Detect which cell encompasses the target text, then output its [x, y] center coordinate. 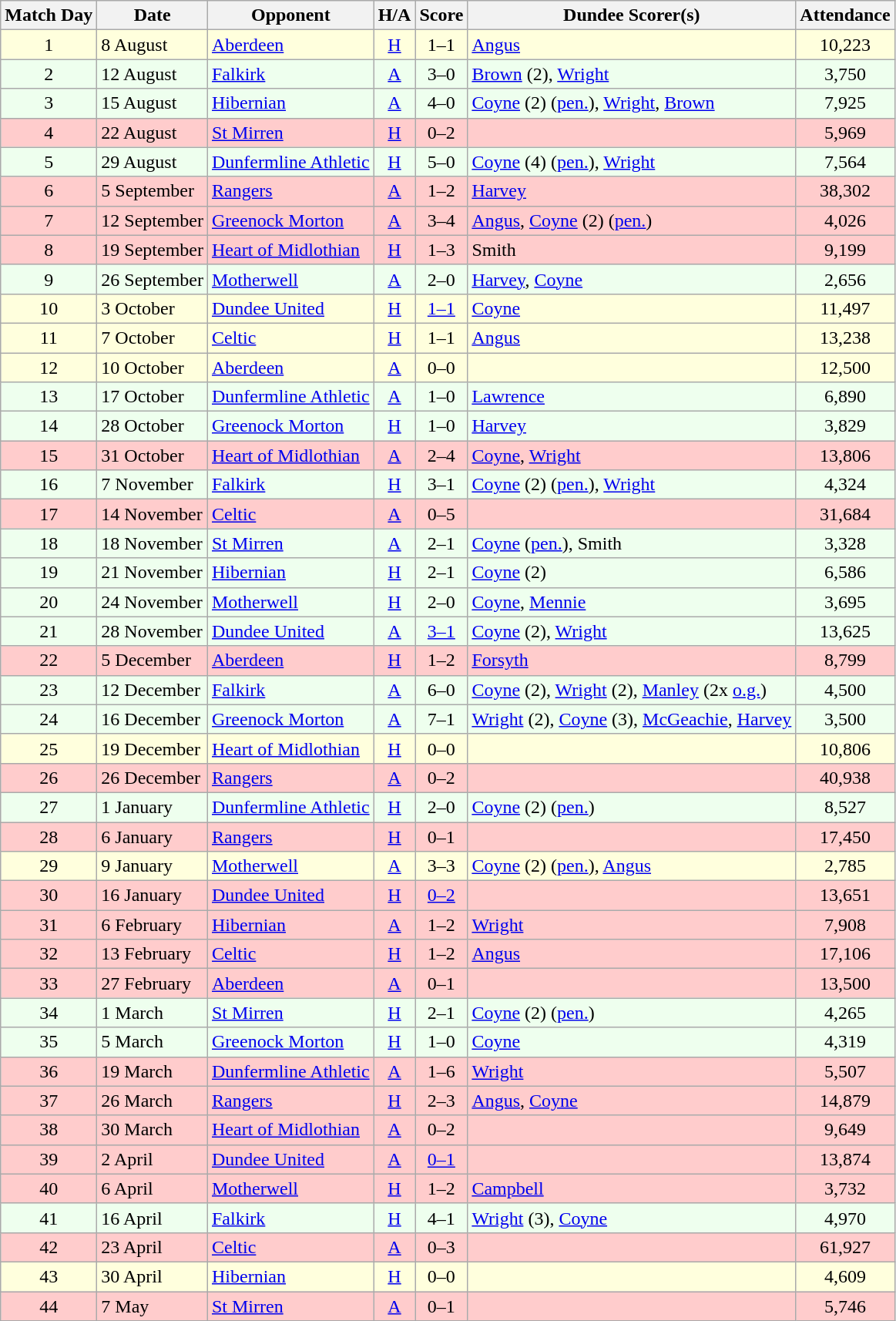
31 October [153, 455]
6 [49, 191]
30 March [153, 1130]
34 [49, 1013]
2–4 [441, 455]
3 [49, 103]
19 [49, 573]
29 August [153, 162]
9 [49, 279]
31,684 [845, 514]
16 January [153, 896]
6,586 [845, 573]
31 [49, 925]
2–3 [441, 1101]
19 March [153, 1071]
13,806 [845, 455]
7,564 [845, 162]
Coyne (2) (pen.), Wright, Brown [632, 103]
Date [153, 15]
5,507 [845, 1071]
7,908 [845, 925]
10 October [153, 368]
10,223 [845, 45]
Brown (2), Wright [632, 74]
17,106 [845, 954]
18 November [153, 543]
39 [49, 1159]
5 [49, 162]
17 [49, 514]
42 [49, 1247]
16 December [153, 719]
28 October [153, 426]
36 [49, 1071]
43 [49, 1276]
17,450 [845, 836]
4,265 [845, 1013]
30 April [153, 1276]
4,500 [845, 690]
Coyne, Mennie [632, 602]
5–0 [441, 162]
3,829 [845, 426]
3,500 [845, 719]
3,328 [845, 543]
Campbell [632, 1188]
29 [49, 866]
8,799 [845, 660]
24 [49, 719]
Coyne (2) (pen.), Wright [632, 485]
6 April [153, 1188]
4,970 [845, 1218]
Coyne (2) (pen.), Angus [632, 866]
3 October [153, 308]
7 May [153, 1306]
13 February [153, 954]
41 [49, 1218]
Coyne, Wright [632, 455]
8 August [153, 45]
Dundee Scorer(s) [632, 15]
H/A [394, 15]
15 August [153, 103]
12 September [153, 220]
10 [49, 308]
4,319 [845, 1042]
14 [49, 426]
12,500 [845, 368]
19 September [153, 250]
5 March [153, 1042]
2 [49, 74]
4,609 [845, 1276]
14,879 [845, 1101]
2,656 [845, 279]
4,324 [845, 485]
1–3 [441, 250]
Coyne (4) (pen.), Wright [632, 162]
24 November [153, 602]
Harvey, Coyne [632, 279]
3–4 [441, 220]
16 April [153, 1218]
1 March [153, 1013]
Opponent [290, 15]
7 November [153, 485]
9 January [153, 866]
7 October [153, 338]
1–6 [441, 1071]
Wright (3), Coyne [632, 1218]
11 [49, 338]
Attendance [845, 15]
6,890 [845, 397]
4,026 [845, 220]
28 [49, 836]
12 August [153, 74]
3,732 [845, 1188]
0–5 [441, 514]
27 February [153, 983]
6 February [153, 925]
9,649 [845, 1130]
3–3 [441, 866]
Coyne (2), Wright (2), Manley (2x o.g.) [632, 690]
26 December [153, 778]
3,695 [845, 602]
0–3 [441, 1247]
4 [49, 133]
6–0 [441, 690]
2,785 [845, 866]
27 [49, 807]
26 March [153, 1101]
13,874 [845, 1159]
37 [49, 1101]
30 [49, 896]
40,938 [845, 778]
21 [49, 631]
23 April [153, 1247]
4–0 [441, 103]
Angus, Coyne [632, 1101]
7,925 [845, 103]
Match Day [49, 15]
7–1 [441, 719]
Angus, Coyne (2) (pen.) [632, 220]
Score [441, 15]
22 [49, 660]
9,199 [845, 250]
11,497 [845, 308]
12 [49, 368]
8 [49, 250]
12 December [153, 690]
Smith [632, 250]
Coyne (2), Wright [632, 631]
8,527 [845, 807]
6 January [153, 836]
7 [49, 220]
5,969 [845, 133]
28 November [153, 631]
3–0 [441, 74]
4–1 [441, 1218]
40 [49, 1188]
2 April [153, 1159]
15 [49, 455]
1 [49, 45]
13,238 [845, 338]
38 [49, 1130]
13,500 [845, 983]
23 [49, 690]
18 [49, 543]
35 [49, 1042]
13,651 [845, 896]
Coyne (2) [632, 573]
44 [49, 1306]
3,750 [845, 74]
13 [49, 397]
14 November [153, 514]
26 [49, 778]
13,625 [845, 631]
20 [49, 602]
21 November [153, 573]
33 [49, 983]
5 September [153, 191]
Coyne (pen.), Smith [632, 543]
26 September [153, 279]
19 December [153, 748]
32 [49, 954]
Lawrence [632, 397]
38,302 [845, 191]
1 January [153, 807]
10,806 [845, 748]
17 October [153, 397]
5 December [153, 660]
5,746 [845, 1306]
61,927 [845, 1247]
16 [49, 485]
Forsyth [632, 660]
25 [49, 748]
22 August [153, 133]
Wright (2), Coyne (3), McGeachie, Harvey [632, 719]
